Return (x, y) of the center of cell containing provided text 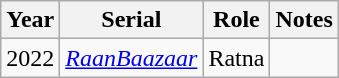
Notes (304, 20)
Ratna (236, 58)
2022 (30, 58)
Serial (132, 20)
Year (30, 20)
Role (236, 20)
RaanBaazaar (132, 58)
